Extract the [x, y] coordinate from the center of the cell holding the provided text.  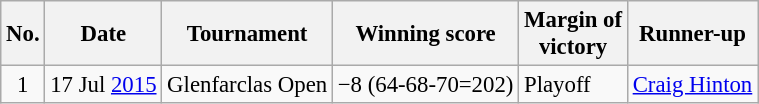
Craig Hinton [692, 85]
Winning score [425, 34]
Date [104, 34]
Margin ofvictory [574, 34]
1 [23, 85]
Tournament [248, 34]
−8 (64-68-70=202) [425, 85]
No. [23, 34]
17 Jul 2015 [104, 85]
Playoff [574, 85]
Runner-up [692, 34]
Glenfarclas Open [248, 85]
